From the cell containing the given text, extract its center point as (x, y) coordinate. 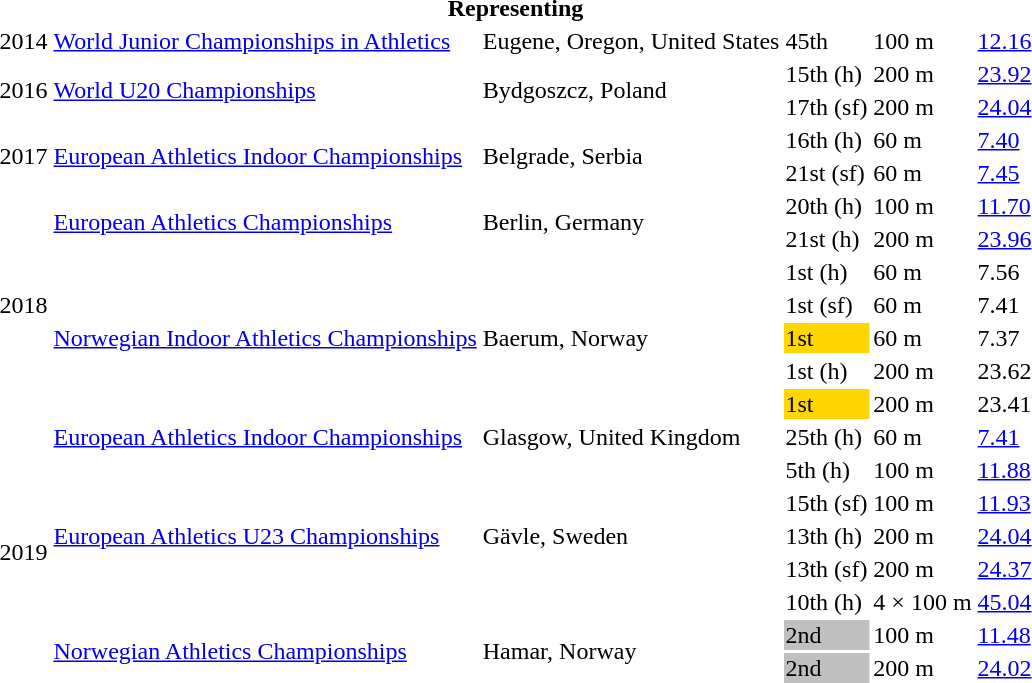
Bydgoszcz, Poland (631, 90)
World Junior Championships in Athletics (265, 41)
15th (sf) (826, 503)
World U20 Championships (265, 90)
Baerum, Norway (631, 338)
European Athletics U23 Championships (265, 536)
21st (sf) (826, 173)
17th (sf) (826, 107)
European Athletics Championships (265, 222)
21st (h) (826, 239)
4 × 100 m (922, 602)
5th (h) (826, 470)
25th (h) (826, 437)
Berlin, Germany (631, 222)
1st (sf) (826, 305)
13th (h) (826, 536)
Gävle, Sweden (631, 536)
16th (h) (826, 140)
Hamar, Norway (631, 652)
Norwegian Athletics Championships (265, 652)
Glasgow, United Kingdom (631, 437)
Norwegian Indoor Athletics Championships (265, 338)
Eugene, Oregon, United States (631, 41)
45th (826, 41)
Belgrade, Serbia (631, 156)
13th (sf) (826, 569)
10th (h) (826, 602)
20th (h) (826, 206)
15th (h) (826, 74)
